Provide the [X, Y] coordinate of the cell's center where the given text is located.  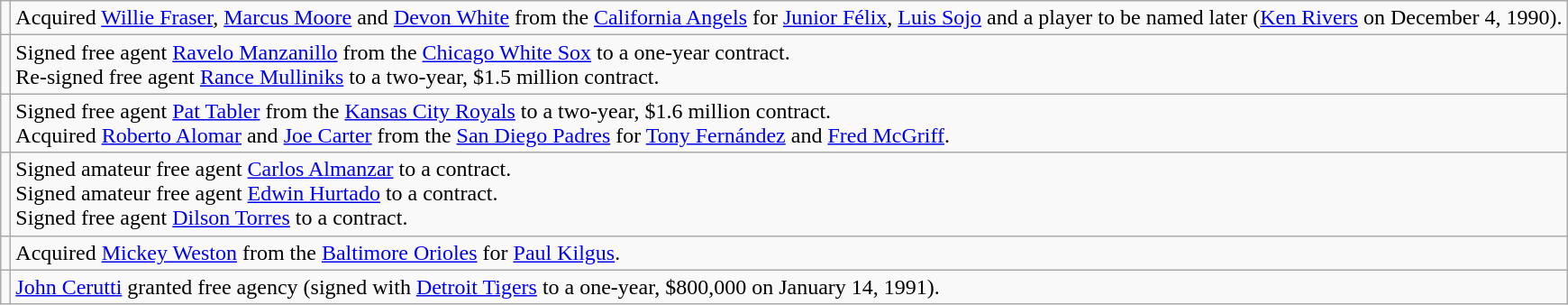
Acquired Mickey Weston from the Baltimore Orioles for Paul Kilgus. [789, 253]
John Cerutti granted free agency (signed with Detroit Tigers to a one-year, $800,000 on January 14, 1991). [789, 287]
